Return [X, Y] of the center of cell containing provided text 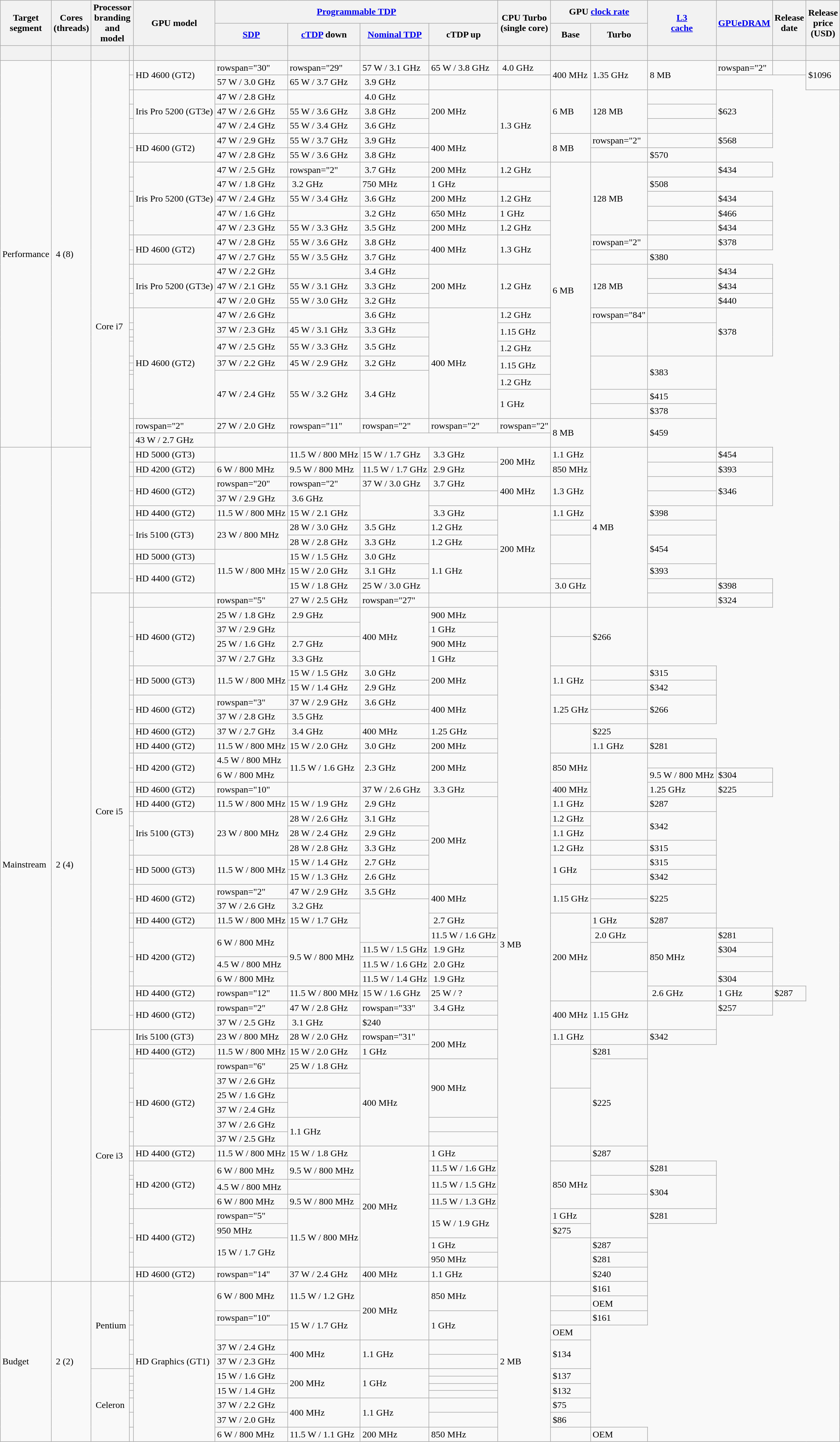
47 W / 2.7 GHz [251, 257]
$508 [682, 184]
$324 [744, 600]
27 W / 2.0 GHz [251, 426]
cTDP down [324, 34]
37 W / 2.0 GHz [251, 1420]
650 MHz [464, 213]
Nominal TDP [395, 34]
$137 [570, 1376]
57 W / 3.0 GHz [251, 82]
rowspan="11" [324, 426]
Programmable TDP [357, 12]
Cores(threads) [71, 23]
55 W / 3.5 GHz [324, 257]
L3cache [682, 23]
$440 [744, 301]
Base [570, 34]
2 (4) [71, 864]
rowspan="27" [395, 600]
47 W / 1.6 GHz [251, 213]
25 W / 3.0 GHz [395, 586]
$466 [744, 213]
2 (2) [71, 1362]
GPUeDRAM [744, 23]
Targetsegment [26, 23]
65 W / 3.8 GHz [464, 68]
Releaseprice(USD) [823, 23]
11.5 W / 1.7 GHz [395, 469]
57 W / 3.1 GHz [395, 68]
11.5 W / 1.1 GHz [324, 1434]
Celeron [110, 1405]
$568 [744, 140]
$132 [570, 1391]
37 W / 2.8 GHz [251, 717]
rowspan="14" [251, 1274]
rowspan="3" [251, 702]
Mainstream [26, 864]
11.5 W / 1.4 GHz [395, 979]
cTDP up [464, 34]
rowspan="20" [251, 484]
15 W / 2.1 GHz [324, 513]
27 W / 2.5 GHz [324, 600]
$459 [682, 433]
Turbo [619, 34]
rowspan="31" [395, 1037]
$275 [570, 1230]
2 MB [524, 1362]
HD Graphics (GT1) [174, 1362]
47 W / 2.3 GHz [251, 228]
$257 [744, 1008]
GPU clock rate [599, 12]
$570 [682, 155]
28 W / 2.0 GHz [324, 1037]
$380 [682, 257]
4 MB [619, 528]
rowspan="30" [251, 68]
$415 [682, 396]
$134 [570, 1354]
750 MHz [395, 184]
Pentium [110, 1325]
rowspan="12" [251, 993]
rowspan="84" [619, 315]
1.35 GHz [619, 75]
rowspan="33" [395, 1008]
Core i5 [110, 811]
rowspan="29" [324, 68]
55 W / 3.2 GHz [324, 394]
45 W / 3.1 GHz [324, 330]
3 MB [524, 944]
CPU Turbo(single core) [524, 23]
$623 [744, 111]
28 W / 3.0 GHz [324, 527]
45 W / 2.9 GHz [324, 363]
47 W / 2.1 GHz [251, 286]
25 W / ? [464, 993]
55 W / 3.0 GHz [324, 301]
Processorbranding and model [112, 23]
11.5 W / 1.2 GHz [324, 1296]
15 W / 1.3 GHz [324, 877]
$346 [744, 491]
47 W / 2.2 GHz [251, 272]
28 W / 2.4 GHz [324, 833]
47 W / 1.8 GHz [251, 184]
$86 [570, 1420]
Releasedate [789, 23]
Core i3 [110, 1156]
28 W / 2.6 GHz [324, 819]
Budget [26, 1362]
37 W / 3.0 GHz [395, 484]
rowspan="6" [251, 1066]
SDP [251, 34]
47 W / 2.0 GHz [251, 301]
$75 [570, 1405]
2.3 GHz [395, 768]
$383 [682, 373]
11.5 W / 1.3 GHz [464, 1201]
55 W / 3.7 GHz [324, 140]
55 W / 3.1 GHz [324, 286]
Core i7 [110, 327]
GPU model [174, 23]
$1096 [823, 75]
43 W / 2.7 GHz [174, 440]
4 (8) [71, 254]
Performance [26, 254]
65 W / 3.7 GHz [324, 82]
